Provide the [x, y] coordinate of the cell's center where the given text is located.  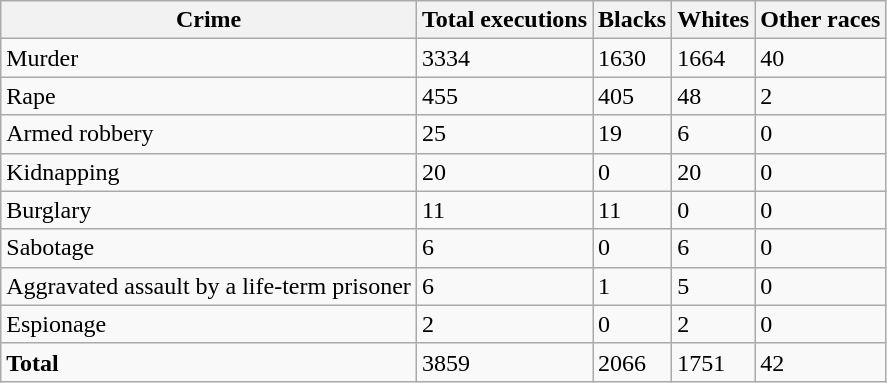
Murder [209, 58]
1664 [714, 58]
48 [714, 96]
40 [820, 58]
Sabotage [209, 248]
Aggravated assault by a life-term prisoner [209, 286]
455 [504, 96]
1751 [714, 362]
Other races [820, 20]
19 [632, 134]
5 [714, 286]
2066 [632, 362]
Burglary [209, 210]
Total [209, 362]
3334 [504, 58]
1630 [632, 58]
Armed robbery [209, 134]
Crime [209, 20]
405 [632, 96]
1 [632, 286]
Kidnapping [209, 172]
Total executions [504, 20]
3859 [504, 362]
Blacks [632, 20]
Espionage [209, 324]
Rape [209, 96]
25 [504, 134]
Whites [714, 20]
42 [820, 362]
